Identify which cell holds the provided text, then report its [X, Y] central coordinate. 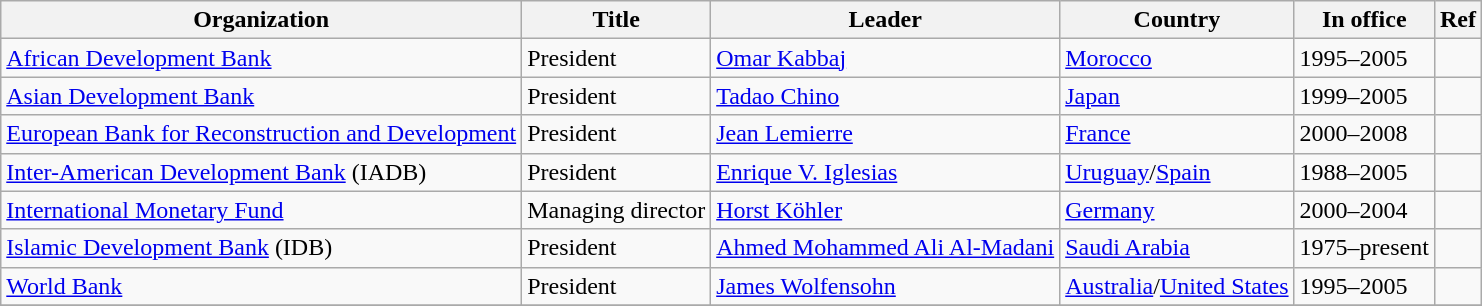
Uruguay/Spain [1177, 172]
Title [616, 20]
1975–present [1364, 248]
Omar Kabbaj [886, 58]
Horst Köhler [886, 210]
African Development Bank [262, 58]
In office [1364, 20]
Australia/United States [1177, 286]
Tadao Chino [886, 96]
France [1177, 134]
2000–2004 [1364, 210]
World Bank [262, 286]
1988–2005 [1364, 172]
Morocco [1177, 58]
Germany [1177, 210]
Asian Development Bank [262, 96]
Leader [886, 20]
Jean Lemierre [886, 134]
Organization [262, 20]
Saudi Arabia [1177, 248]
Inter-American Development Bank (IADB) [262, 172]
Ahmed Mohammed Ali Al-Madani [886, 248]
Managing director [616, 210]
James Wolfensohn [886, 286]
Japan [1177, 96]
2000–2008 [1364, 134]
Country [1177, 20]
International Monetary Fund [262, 210]
1999–2005 [1364, 96]
European Bank for Reconstruction and Development [262, 134]
Ref [1458, 20]
Islamic Development Bank (IDB) [262, 248]
Enrique V. Iglesias [886, 172]
